Provide the (X, Y) coordinate of the cell's center where the given text is located.  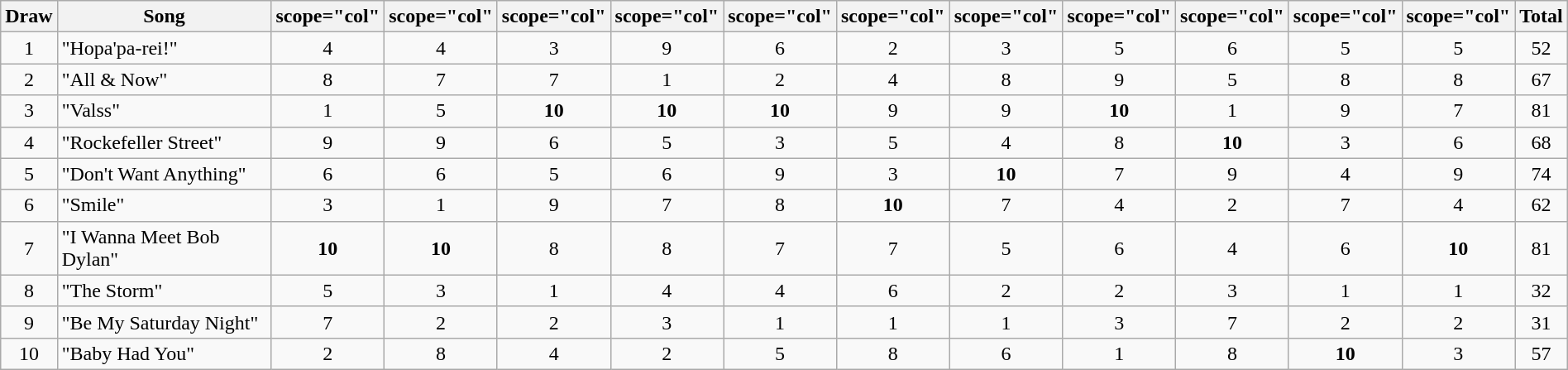
"Don't Want Anything" (164, 174)
74 (1542, 174)
"Hopa'pa-rei!" (164, 48)
"Valss" (164, 111)
67 (1542, 79)
62 (1542, 205)
"All & Now" (164, 79)
Song (164, 17)
"Smile" (164, 205)
"Rockefeller Street" (164, 142)
"Baby Had You" (164, 353)
Draw (29, 17)
"Be My Saturday Night" (164, 322)
57 (1542, 353)
"I Wanna Meet Bob Dylan" (164, 248)
Total (1542, 17)
31 (1542, 322)
68 (1542, 142)
"The Storm" (164, 291)
32 (1542, 291)
52 (1542, 48)
